Return (x, y) of the center of cell containing provided text 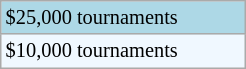
$25,000 tournaments (124, 17)
$10,000 tournaments (124, 51)
